Pinpoint the cell where the given text exists, returning its (x, y) midpoint coordinate. 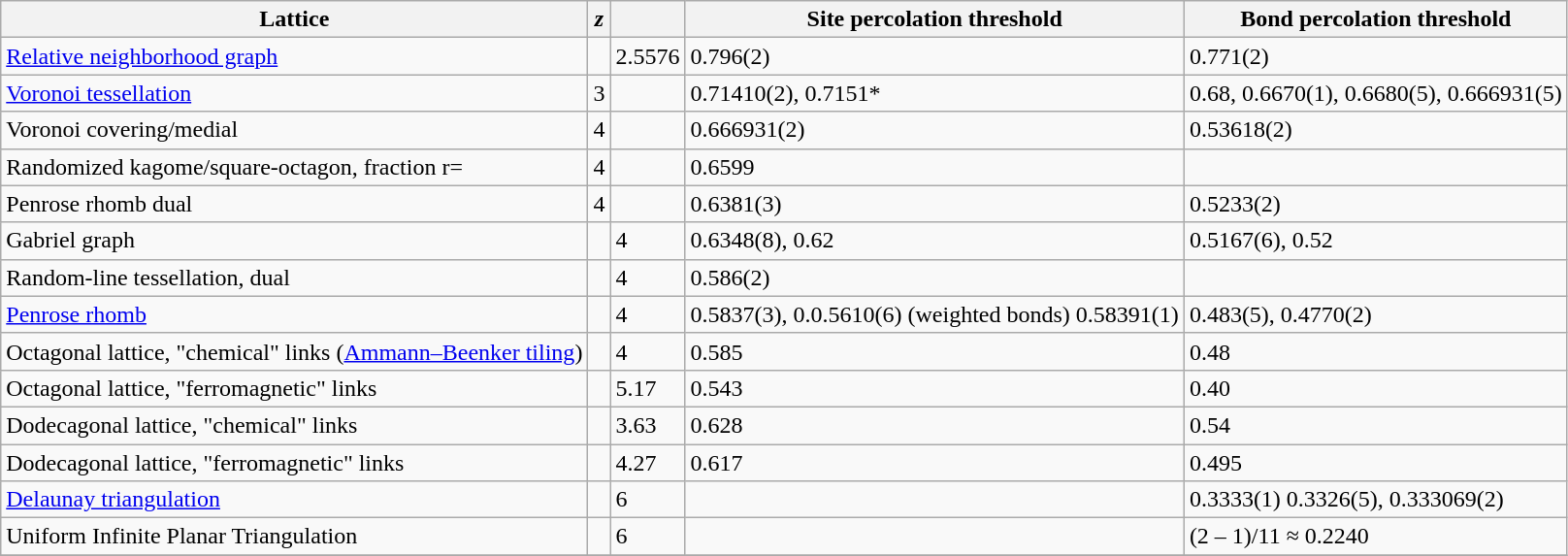
3 (600, 93)
0.483(5), 0.4770(2) (1376, 314)
Voronoi tessellation (295, 93)
Octagonal lattice, "chemical" links (Ammann–Beenker tiling) (295, 351)
0.3333(1) 0.3326(5), 0.333069(2) (1376, 500)
5.17 (648, 388)
Penrose rhomb dual (295, 204)
Randomized kagome/square-octagon, fraction r= (295, 167)
Voronoi covering/medial (295, 130)
0.628 (934, 425)
0.68, 0.6670(1), 0.6680(5), 0.666931(5) (1376, 93)
0.585 (934, 351)
0.586(2) (934, 278)
Dodecagonal lattice, "ferromagnetic" links (295, 463)
Delaunay triangulation (295, 500)
Random-line tessellation, dual (295, 278)
Bond percolation threshold (1376, 19)
0.771(2) (1376, 56)
4.27 (648, 463)
Relative neighborhood graph (295, 56)
Site percolation threshold (934, 19)
(2 – 1)/11 ≈ 0.2240 (1376, 537)
0.6381(3) (934, 204)
0.666931(2) (934, 130)
0.5167(6), 0.52 (1376, 241)
3.63 (648, 425)
0.71410(2), 0.7151* (934, 93)
0.495 (1376, 463)
0.796(2) (934, 56)
Dodecagonal lattice, "chemical" links (295, 425)
0.53618(2) (1376, 130)
0.48 (1376, 351)
2.5576 (648, 56)
Octagonal lattice, "ferromagnetic" links (295, 388)
0.54 (1376, 425)
Lattice (295, 19)
0.5837(3), 0.0.5610(6) (weighted bonds) 0.58391(1) (934, 314)
0.617 (934, 463)
0.6348(8), 0.62 (934, 241)
z (600, 19)
Uniform Infinite Planar Triangulation (295, 537)
0.5233(2) (1376, 204)
0.40 (1376, 388)
0.6599 (934, 167)
Penrose rhomb (295, 314)
Gabriel graph (295, 241)
0.543 (934, 388)
